Extract the [X, Y] coordinate from the center of the cell holding the provided text.  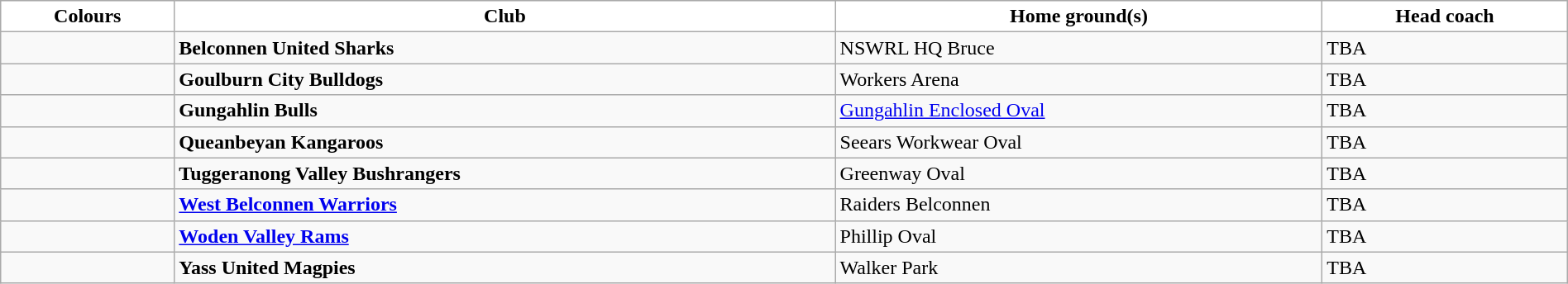
Seears Workwear Oval [1078, 142]
Phillip Oval [1078, 236]
Greenway Oval [1078, 173]
Head coach [1445, 17]
Gungahlin Enclosed Oval [1078, 111]
Goulburn City Bulldogs [504, 79]
Workers Arena [1078, 79]
Belconnen United Sharks [504, 48]
NSWRL HQ Bruce [1078, 48]
Colours [88, 17]
Yass United Magpies [504, 267]
West Belconnen Warriors [504, 205]
Club [504, 17]
Tuggeranong Valley Bushrangers [504, 173]
Raiders Belconnen [1078, 205]
Walker Park [1078, 267]
Gungahlin Bulls [504, 111]
Queanbeyan Kangaroos [504, 142]
Home ground(s) [1078, 17]
Woden Valley Rams [504, 236]
